Scan for the cell matching the given text and deliver its [X, Y] coordinate at center. 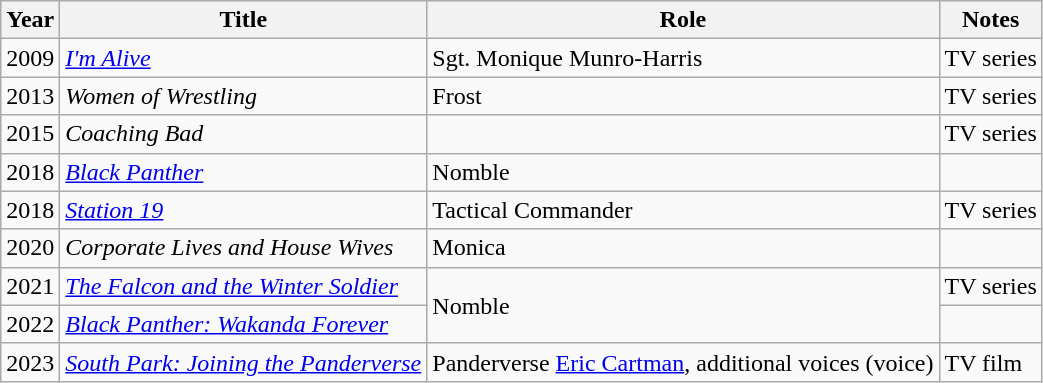
Year [30, 20]
Notes [990, 20]
Black Panther [244, 172]
The Falcon and the Winter Soldier [244, 286]
2021 [30, 286]
I'm Alive [244, 58]
2009 [30, 58]
Station 19 [244, 210]
2023 [30, 362]
Coaching Bad [244, 134]
2020 [30, 248]
Black Panther: Wakanda Forever [244, 324]
South Park: Joining the Panderverse [244, 362]
Panderverse Eric Cartman, additional voices (voice) [683, 362]
Women of Wrestling [244, 96]
Sgt. Monique Munro-Harris [683, 58]
2013 [30, 96]
Tactical Commander [683, 210]
2022 [30, 324]
Corporate Lives and House Wives [244, 248]
Title [244, 20]
2015 [30, 134]
Role [683, 20]
Monica [683, 248]
TV film [990, 362]
Frost [683, 96]
